From the cell containing the given text, extract its center point as (x, y) coordinate. 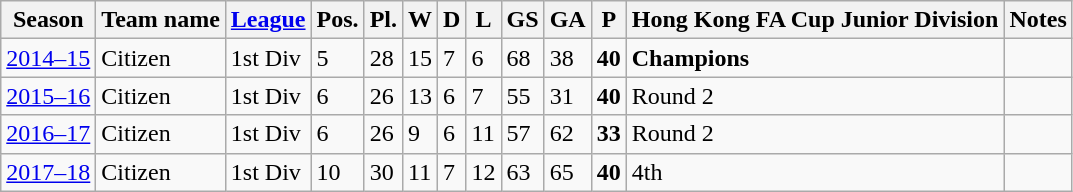
12 (484, 172)
2016–17 (48, 134)
57 (522, 134)
2014–15 (48, 58)
55 (522, 96)
5 (338, 58)
L (484, 20)
10 (338, 172)
63 (522, 172)
38 (568, 58)
68 (522, 58)
Team name (161, 20)
Pl. (383, 20)
28 (383, 58)
W (420, 20)
4th (815, 172)
Pos. (338, 20)
31 (568, 96)
62 (568, 134)
65 (568, 172)
Champions (815, 58)
P (608, 20)
League (268, 20)
Notes (1038, 20)
13 (420, 96)
D (452, 20)
2015–16 (48, 96)
Hong Kong FA Cup Junior Division (815, 20)
GS (522, 20)
15 (420, 58)
33 (608, 134)
9 (420, 134)
Season (48, 20)
2017–18 (48, 172)
30 (383, 172)
GA (568, 20)
